Return the [x, y] coordinate for the center point of the cell that contains the specified text.  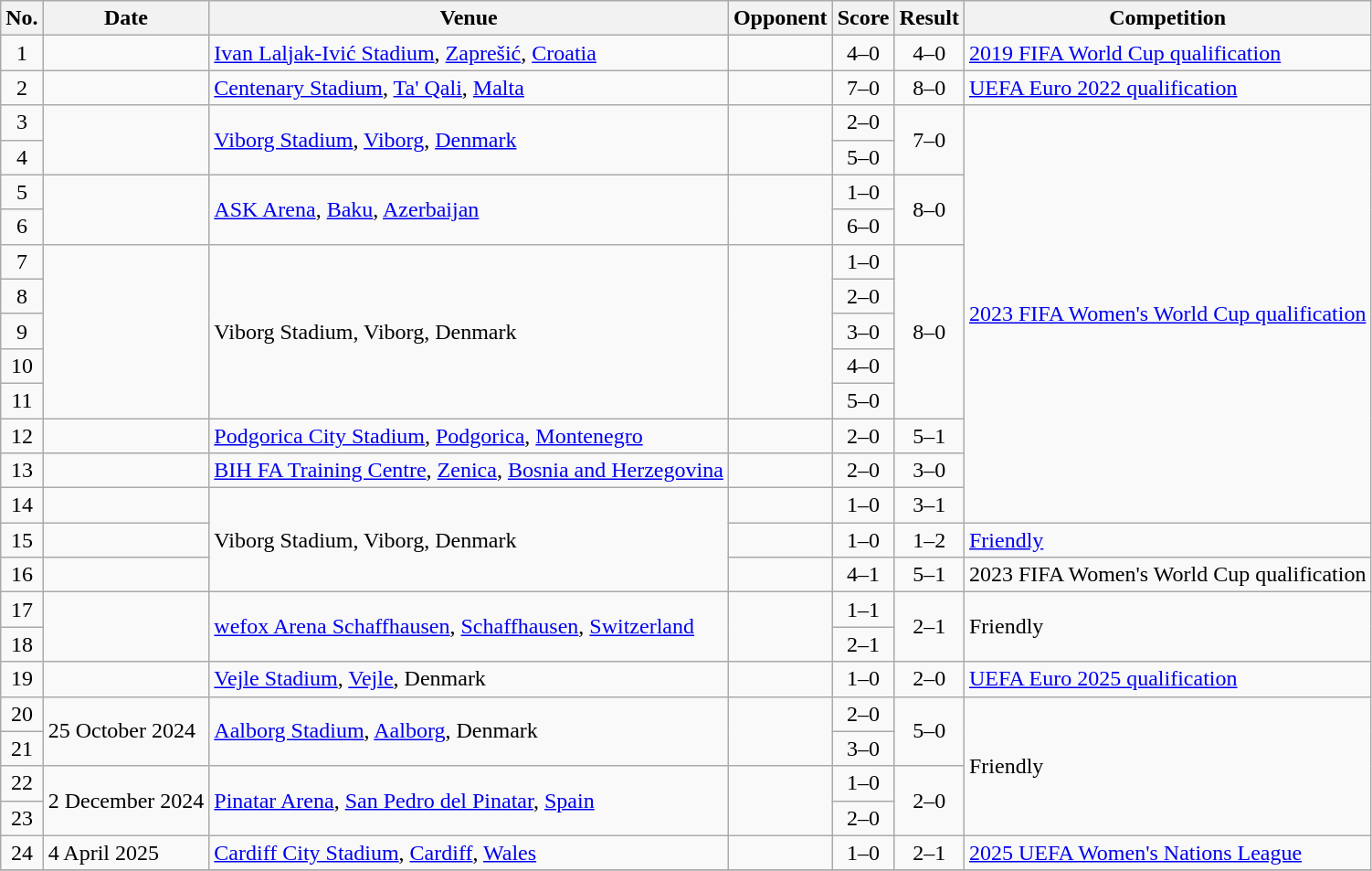
No. [22, 18]
Opponent [780, 18]
23 [22, 818]
11 [22, 400]
Aalborg Stadium, Aalborg, Denmark [470, 731]
Competition [1167, 18]
25 October 2024 [126, 731]
3 [22, 122]
24 [22, 853]
1–2 [929, 540]
10 [22, 366]
16 [22, 575]
2025 UEFA Women's Nations League [1167, 853]
3–1 [929, 505]
22 [22, 783]
Podgorica City Stadium, Podgorica, Montenegro [470, 436]
19 [22, 679]
Ivan Laljak-Ivić Stadium, Zaprešić, Croatia [470, 53]
Pinatar Arena, San Pedro del Pinatar, Spain [470, 801]
9 [22, 331]
UEFA Euro 2025 qualification [1167, 679]
6–0 [863, 227]
20 [22, 714]
1 [22, 53]
21 [22, 749]
4 [22, 157]
12 [22, 436]
7 [22, 261]
BIH FA Training Centre, Zenica, Bosnia and Herzegovina [470, 471]
Centenary Stadium, Ta' Qali, Malta [470, 88]
14 [22, 505]
Result [929, 18]
Venue [470, 18]
ASK Arena, Baku, Azerbaijan [470, 209]
4 April 2025 [126, 853]
5 [22, 192]
2 December 2024 [126, 801]
2 [22, 88]
Date [126, 18]
wefox Arena Schaffhausen, Schaffhausen, Switzerland [470, 627]
2019 FIFA World Cup qualification [1167, 53]
8 [22, 296]
18 [22, 644]
6 [22, 227]
1–1 [863, 610]
Vejle Stadium, Vejle, Denmark [470, 679]
13 [22, 471]
4–1 [863, 575]
17 [22, 610]
Cardiff City Stadium, Cardiff, Wales [470, 853]
15 [22, 540]
Score [863, 18]
UEFA Euro 2022 qualification [1167, 88]
